Identify which cell holds the provided text, then report its [X, Y] central coordinate. 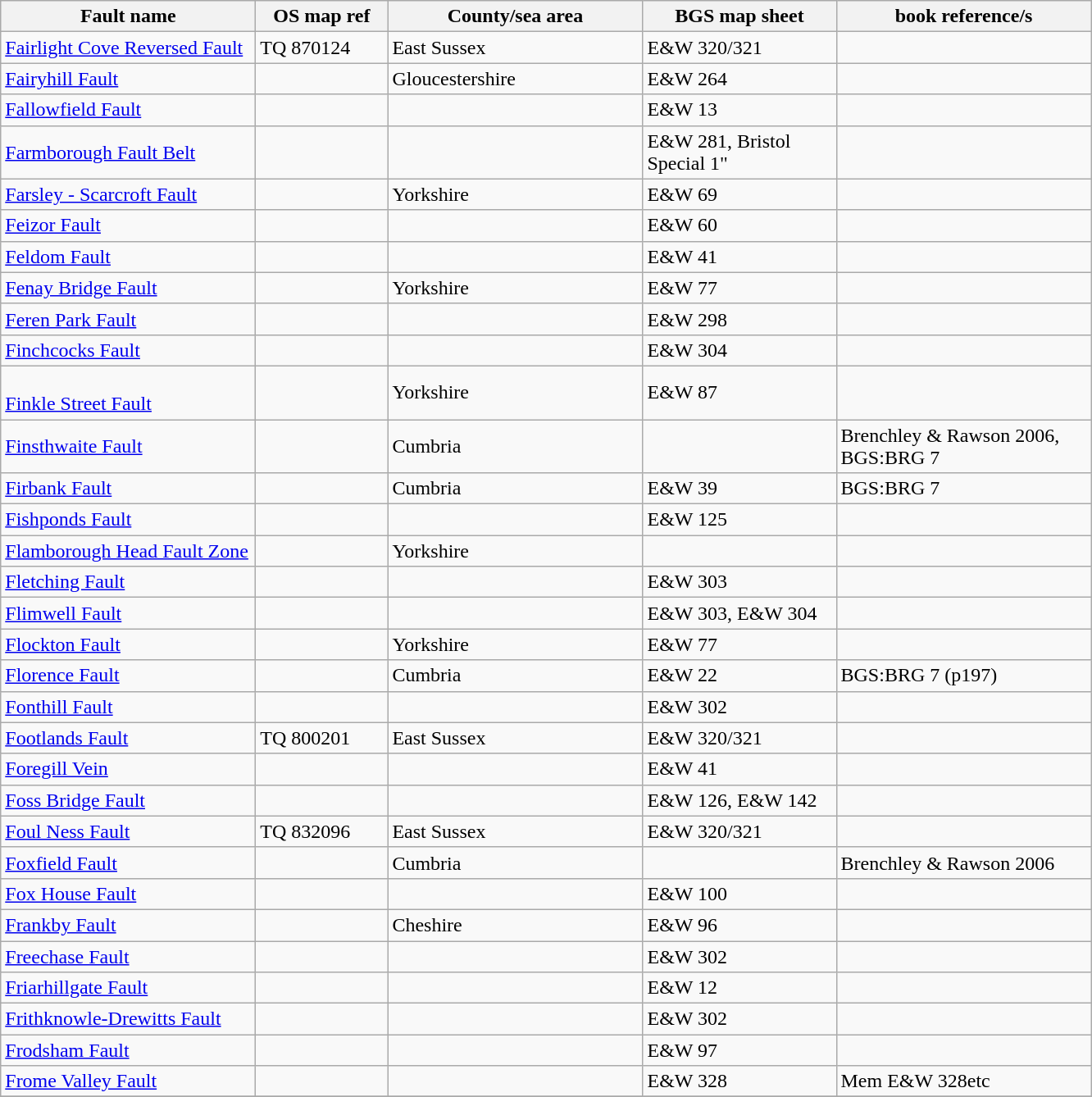
E&W 125 [739, 520]
Feren Park Fault [128, 319]
County/sea area [515, 16]
Fairyhill Fault [128, 79]
Florence Fault [128, 676]
E&W 303 [739, 582]
Fairlight Cove Reversed Fault [128, 48]
Frome Valley Fault [128, 1081]
TQ 800201 [321, 738]
Fishponds Fault [128, 520]
Cheshire [515, 925]
Brenchley & Rawson 2006 [964, 863]
Foss Bridge Fault [128, 800]
Fonthill Fault [128, 707]
E&W 39 [739, 489]
Brenchley & Rawson 2006, BGS:BRG 7 [964, 446]
book reference/s [964, 16]
Mem E&W 328etc [964, 1081]
E&W 328 [739, 1081]
Fault name [128, 16]
Flockton Fault [128, 644]
Foxfield Fault [128, 863]
E&W 69 [739, 194]
E&W 281, Bristol Special 1" [739, 152]
E&W 12 [739, 988]
E&W 264 [739, 79]
Feldom Fault [128, 257]
E&W 22 [739, 676]
E&W 298 [739, 319]
Finchcocks Fault [128, 350]
BGS:BRG 7 (p197) [964, 676]
BGS map sheet [739, 16]
E&W 304 [739, 350]
Foregill Vein [128, 769]
Farsley - Scarcroft Fault [128, 194]
E&W 97 [739, 1050]
BGS:BRG 7 [964, 489]
Fallowfield Fault [128, 110]
Feizor Fault [128, 225]
Finsthwaite Fault [128, 446]
TQ 832096 [321, 831]
Friarhillgate Fault [128, 988]
TQ 870124 [321, 48]
Frodsham Fault [128, 1050]
Farmborough Fault Belt [128, 152]
E&W 303, E&W 304 [739, 613]
Fox House Fault [128, 894]
Freechase Fault [128, 957]
Flamborough Head Fault Zone [128, 551]
Flimwell Fault [128, 613]
Footlands Fault [128, 738]
Firbank Fault [128, 489]
E&W 13 [739, 110]
Frithknowle-Drewitts Fault [128, 1019]
E&W 96 [739, 925]
Finkle Street Fault [128, 392]
Gloucestershire [515, 79]
E&W 126, E&W 142 [739, 800]
Fenay Bridge Fault [128, 288]
Frankby Fault [128, 925]
Fletching Fault [128, 582]
E&W 100 [739, 894]
E&W 87 [739, 392]
Foul Ness Fault [128, 831]
E&W 60 [739, 225]
OS map ref [321, 16]
